Identify which cell holds the provided text, then report its [X, Y] central coordinate. 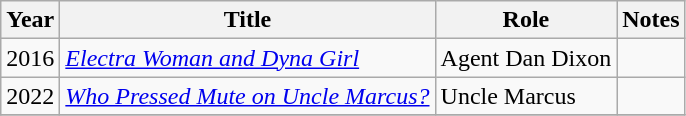
Who Pressed Mute on Uncle Marcus? [248, 96]
2016 [30, 58]
2022 [30, 96]
Agent Dan Dixon [526, 58]
Role [526, 20]
Uncle Marcus [526, 96]
Year [30, 20]
Title [248, 20]
Electra Woman and Dyna Girl [248, 58]
Notes [651, 20]
